Find where the given text appears and provide that cell's center as [x, y] coordinate. 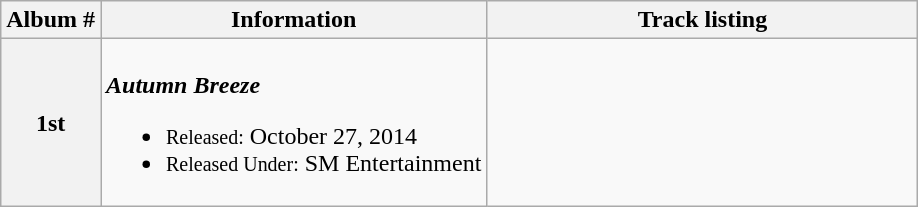
Track listing [702, 20]
1st [51, 122]
Autumn BreezeReleased: October 27, 2014Released Under: SM Entertainment [293, 122]
Album # [51, 20]
Information [293, 20]
